Scan for the cell matching the given text and deliver its (X, Y) coordinate at center. 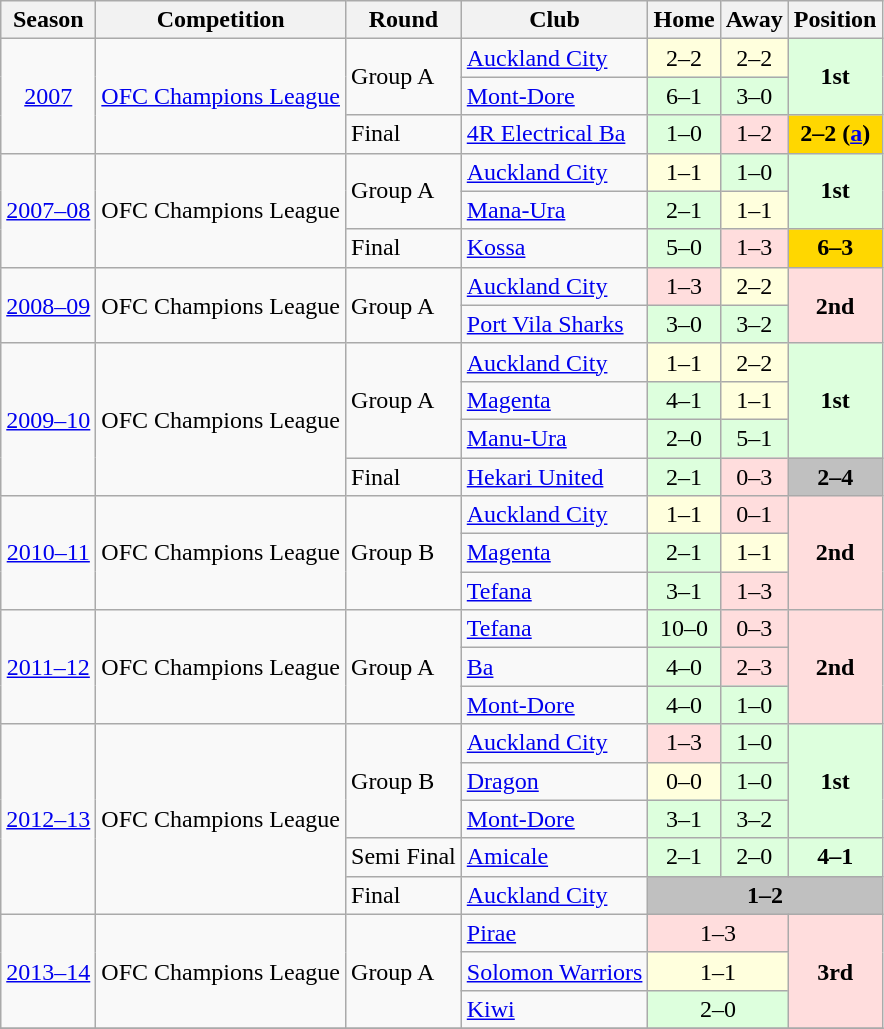
5–1 (754, 438)
Amicale (554, 857)
Home (684, 20)
Kiwi (554, 1009)
5–0 (684, 248)
2009–10 (48, 419)
2–2 (a) (835, 134)
6–3 (835, 248)
Port Vila Sharks (554, 324)
6–1 (684, 96)
4R Electrical Ba (554, 134)
Pirae (554, 933)
2–3 (754, 667)
Competition (221, 20)
Dragon (554, 781)
Kossa (554, 248)
Hekari United (554, 477)
0–1 (754, 515)
Club (554, 20)
2008–09 (48, 305)
2007–08 (48, 210)
Manu-Ura (554, 438)
2010–11 (48, 553)
10–0 (684, 629)
0–0 (684, 781)
2012–13 (48, 819)
2011–12 (48, 667)
2–4 (835, 477)
3rd (835, 971)
Away (754, 20)
2013–14 (48, 971)
2007 (48, 96)
Solomon Warriors (554, 971)
Round (404, 20)
Ba (554, 667)
Mana-Ura (554, 210)
Semi Final (404, 857)
Position (835, 20)
Season (48, 20)
